Capture the cell that displays the provided text and extract its (x, y) central coordinate. 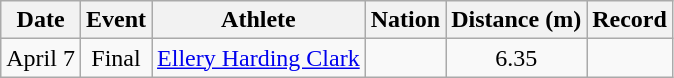
Athlete (259, 20)
Date (41, 20)
Ellery Harding Clark (259, 58)
6.35 (516, 58)
Record (630, 20)
Distance (m) (516, 20)
Nation (405, 20)
April 7 (41, 58)
Event (116, 20)
Final (116, 58)
